Provide the [X, Y] coordinate of the cell's center where the given text is located.  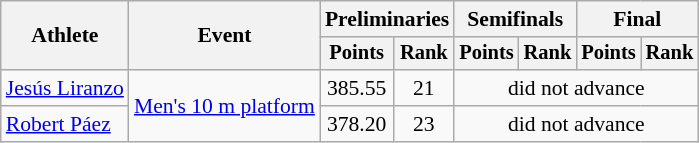
Athlete [65, 36]
Final [637, 19]
378.20 [357, 124]
Event [224, 36]
Preliminaries [387, 19]
23 [424, 124]
Men's 10 m platform [224, 106]
21 [424, 88]
Robert Páez [65, 124]
385.55 [357, 88]
Semifinals [515, 19]
Jesús Liranzo [65, 88]
